Detect which cell encompasses the target text, then output its (x, y) center coordinate. 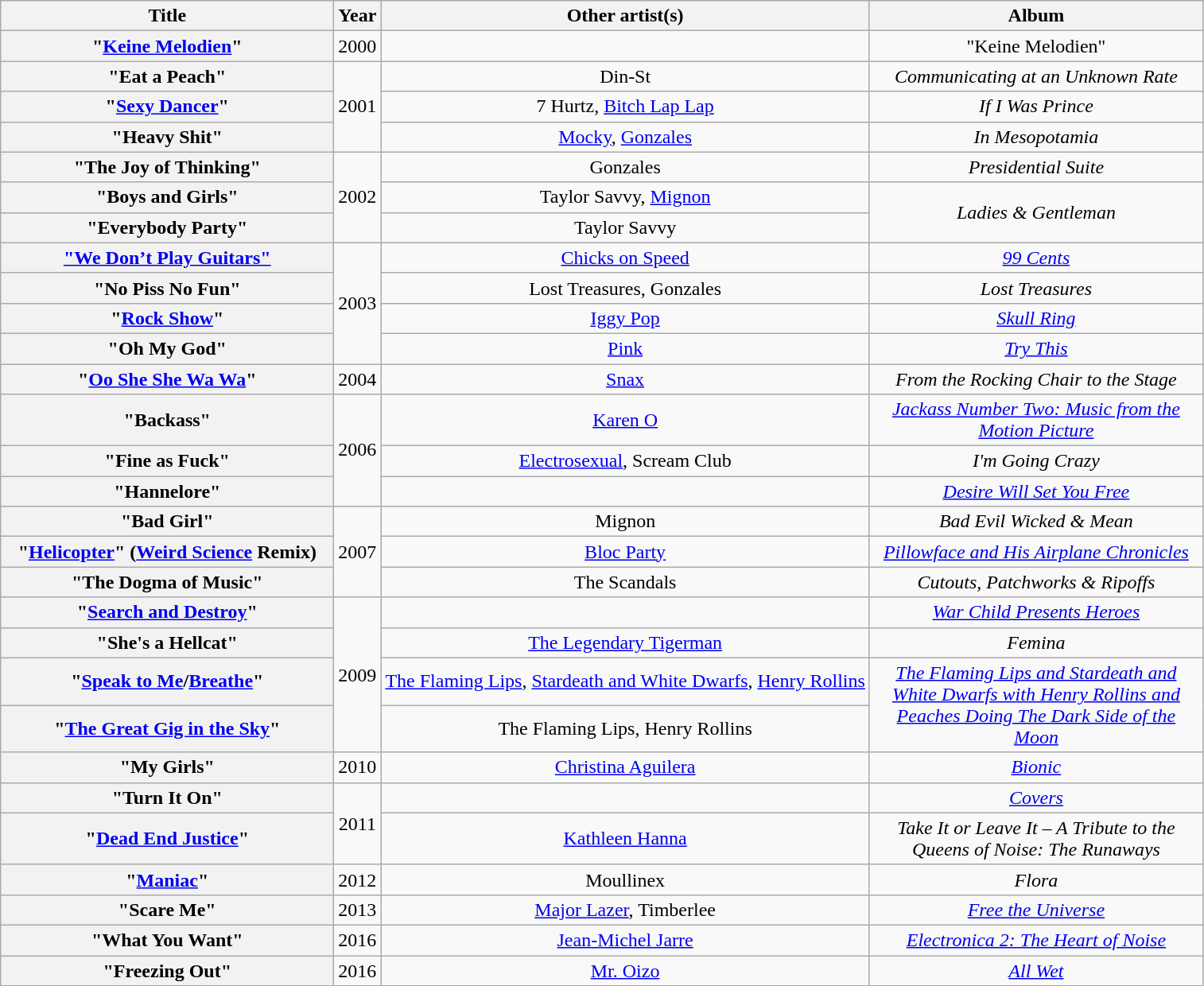
Pink (625, 348)
Covers (1035, 798)
Other artist(s) (625, 16)
From the Rocking Chair to the Stage (1035, 379)
"Oo She She Wa Wa" (167, 379)
"Maniac" (167, 879)
2011 (358, 824)
The Flaming Lips, Henry Rollins (625, 729)
2001 (358, 107)
Bionic (1035, 767)
"Search and Destroy" (167, 612)
"Helicopter" (Weird Science Remix) (167, 552)
"Rock Show" (167, 318)
"The Joy of Thinking" (167, 167)
2010 (358, 767)
"Bad Girl" (167, 522)
"Freezing Out" (167, 971)
2002 (358, 197)
War Child Presents Heroes (1035, 612)
Title (167, 16)
"Scare Me" (167, 910)
Communicating at an Unknown Rate (1035, 76)
"Hannelore" (167, 491)
Skull Ring (1035, 318)
Kathleen Hanna (625, 838)
"Boys and Girls" (167, 197)
"Heavy Shit" (167, 137)
Electrosexual, Scream Club (625, 461)
Din-St (625, 76)
"Fine as Fuck" (167, 461)
Bad Evil Wicked & Mean (1035, 522)
"Backass" (167, 420)
All Wet (1035, 971)
Jean-Michel Jarre (625, 940)
2009 (358, 674)
Taylor Savvy, Mignon (625, 197)
"Sexy Dancer" (167, 107)
"She's a Hellcat" (167, 642)
Album (1035, 16)
2012 (358, 879)
"My Girls" (167, 767)
Mignon (625, 522)
Pillowface and His Airplane Chronicles (1035, 552)
Cutouts, Patchworks & Ripoffs (1035, 582)
Mocky, Gonzales (625, 137)
99 Cents (1035, 258)
2003 (358, 303)
Iggy Pop (625, 318)
"Turn It On" (167, 798)
Chicks on Speed (625, 258)
Free the Universe (1035, 910)
Jackass Number Two: Music from the Motion Picture (1035, 420)
Year (358, 16)
Lost Treasures, Gonzales (625, 288)
"The Great Gig in the Sky" (167, 729)
2013 (358, 910)
Take It or Leave It – A Tribute to the Queens of Noise: The Runaways (1035, 838)
2000 (358, 46)
Flora (1035, 879)
Gonzales (625, 167)
Mr. Oizo (625, 971)
Karen O (625, 420)
2007 (358, 552)
The Flaming Lips and Stardeath and White Dwarfs with Henry Rollins and Peaches Doing The Dark Side of the Moon (1035, 705)
"Eat a Peach" (167, 76)
Electronica 2: The Heart of Noise (1035, 940)
"We Don’t Play Guitars" (167, 258)
2006 (358, 450)
Lost Treasures (1035, 288)
Major Lazer, Timberlee (625, 910)
Ladies & Gentleman (1035, 212)
If I Was Prince (1035, 107)
Desire Will Set You Free (1035, 491)
Snax (625, 379)
Presidential Suite (1035, 167)
"The Dogma of Music" (167, 582)
The Scandals (625, 582)
The Flaming Lips, Stardeath and White Dwarfs, Henry Rollins (625, 681)
7 Hurtz, Bitch Lap Lap (625, 107)
"Everybody Party" (167, 227)
2004 (358, 379)
The Legendary Tigerman (625, 642)
Moullinex (625, 879)
"No Piss No Fun" (167, 288)
Try This (1035, 348)
Bloc Party (625, 552)
"What You Want" (167, 940)
"Oh My God" (167, 348)
I'm Going Crazy (1035, 461)
Christina Aguilera (625, 767)
In Mesopotamia (1035, 137)
"Dead End Justice" (167, 838)
"Speak to Me/Breathe" (167, 681)
Femina (1035, 642)
Taylor Savvy (625, 227)
